Extract the (x, y) coordinate from the center of the cell holding the provided text.  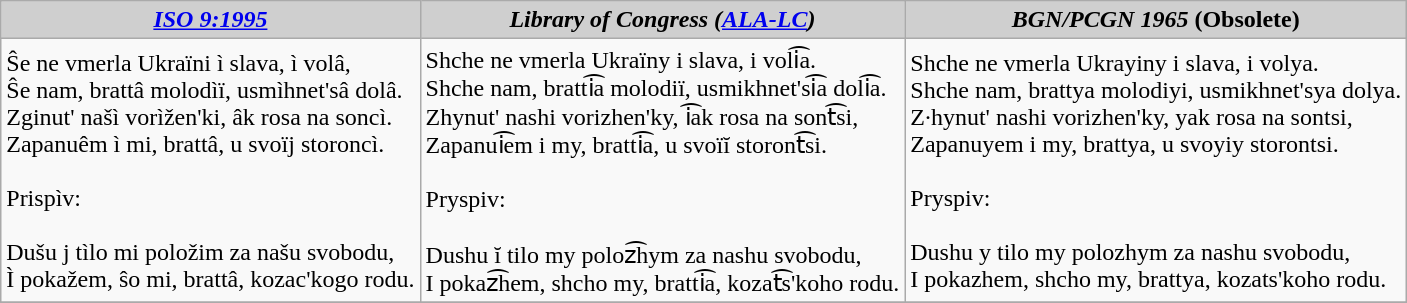
ISO 9:1995 (210, 20)
Library of Congress (ALA-LC) (662, 20)
BGN/PCGN 1965 (Obsolete) (1156, 20)
